From the cell containing the given text, extract its center point as [x, y] coordinate. 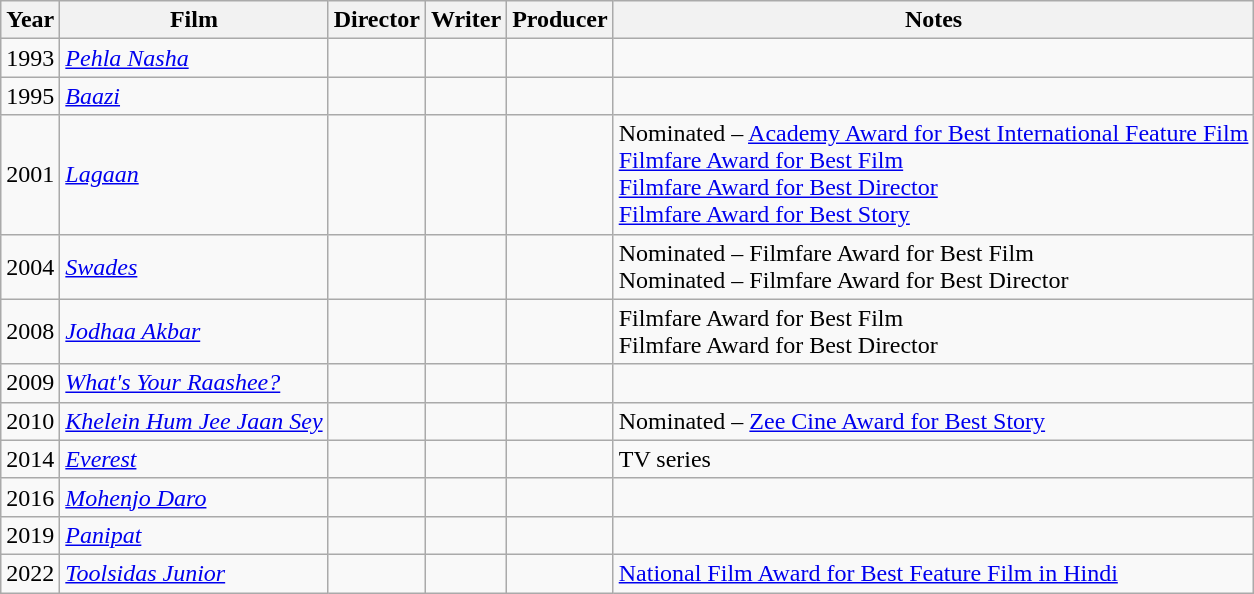
1993 [30, 58]
Swades [194, 266]
National Film Award for Best Feature Film in Hindi [934, 573]
2022 [30, 573]
Nominated – Zee Cine Award for Best Story [934, 421]
1995 [30, 96]
2008 [30, 332]
Writer [466, 20]
2016 [30, 497]
2014 [30, 459]
Baazi [194, 96]
Khelein Hum Jee Jaan Sey [194, 421]
Director [376, 20]
2001 [30, 174]
2019 [30, 535]
Year [30, 20]
Pehla Nasha [194, 58]
Mohenjo Daro [194, 497]
2009 [30, 383]
What's Your Raashee? [194, 383]
Notes [934, 20]
Jodhaa Akbar [194, 332]
Filmfare Award for Best FilmFilmfare Award for Best Director [934, 332]
Lagaan [194, 174]
Film [194, 20]
Everest [194, 459]
2010 [30, 421]
Toolsidas Junior [194, 573]
TV series [934, 459]
2004 [30, 266]
Producer [560, 20]
Panipat [194, 535]
Nominated – Filmfare Award for Best FilmNominated – Filmfare Award for Best Director [934, 266]
